Find where the given text appears and provide that cell's center as (x, y) coordinate. 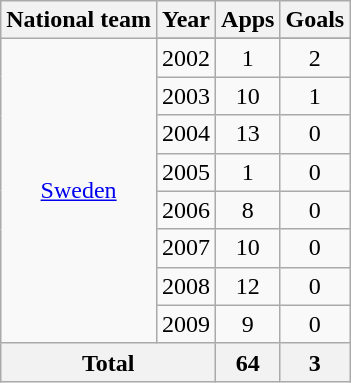
National team (79, 20)
2006 (186, 210)
2005 (186, 172)
2008 (186, 286)
9 (248, 324)
Total (108, 362)
2 (315, 58)
2009 (186, 324)
2004 (186, 134)
64 (248, 362)
2003 (186, 96)
Apps (248, 20)
13 (248, 134)
2007 (186, 248)
3 (315, 362)
Year (186, 20)
Goals (315, 20)
2002 (186, 58)
8 (248, 210)
12 (248, 286)
Sweden (79, 191)
